Output the [X, Y] coordinate of the center of the cell containing the given text.  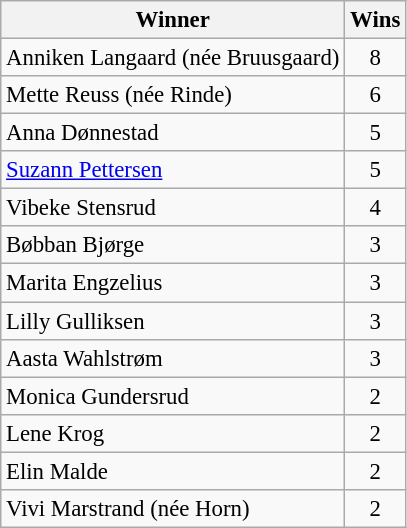
Monica Gundersrud [173, 396]
Winner [173, 20]
6 [376, 95]
Suzann Pettersen [173, 170]
Vivi Marstrand (née Horn) [173, 509]
4 [376, 208]
Anna Dønnestad [173, 133]
Lilly Gulliksen [173, 321]
8 [376, 58]
Mette Reuss (née Rinde) [173, 95]
Bøbban Bjørge [173, 245]
Elin Malde [173, 471]
Vibeke Stensrud [173, 208]
Anniken Langaard (née Bruusgaard) [173, 58]
Lene Krog [173, 433]
Marita Engzelius [173, 283]
Aasta Wahlstrøm [173, 358]
Wins [376, 20]
